From the cell containing the given text, extract its center point as (X, Y) coordinate. 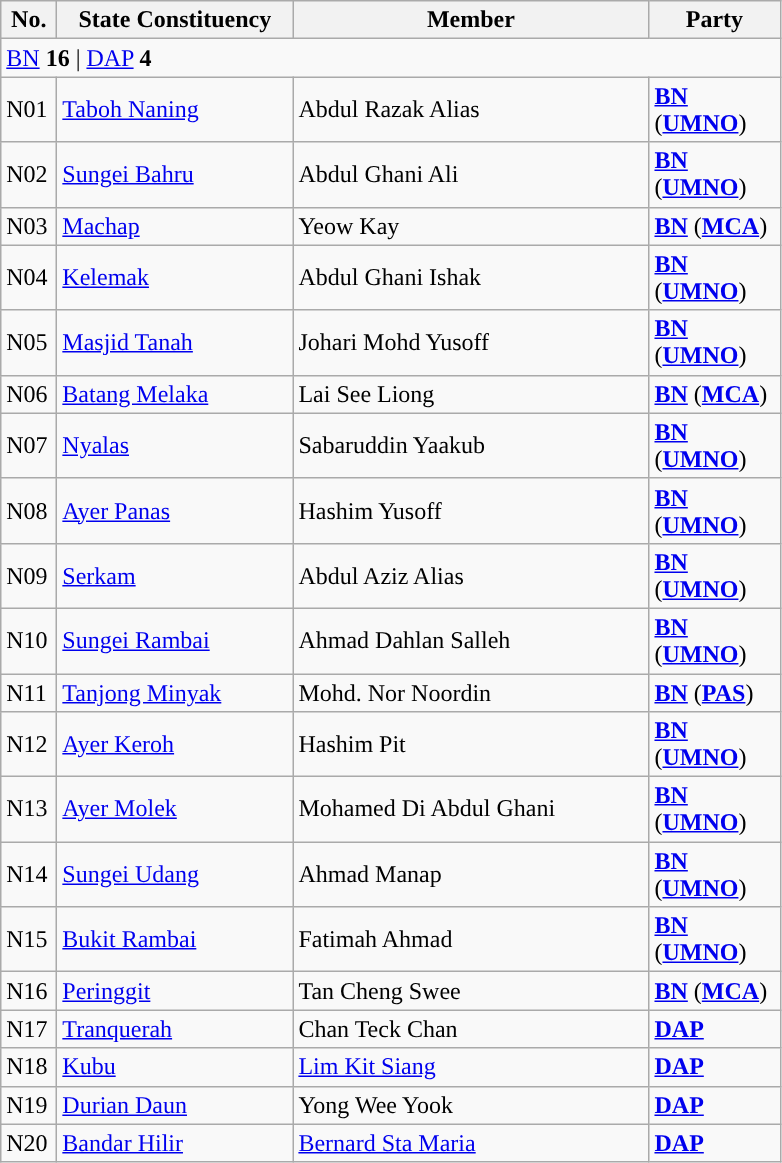
N05 (29, 342)
Bandar Hilir (175, 1143)
Abdul Aziz Alias (471, 576)
Abdul Ghani Ali (471, 174)
Chan Teck Chan (471, 1029)
N08 (29, 510)
Masjid Tanah (175, 342)
N01 (29, 110)
BN (PAS) (714, 693)
N17 (29, 1029)
Sabaruddin Yaakub (471, 446)
Member (471, 20)
Kelemak (175, 278)
N20 (29, 1143)
Johari Mohd Yusoff (471, 342)
Sungei Bahru (175, 174)
Party (714, 20)
No. (29, 20)
Tranquerah (175, 1029)
N06 (29, 394)
Mohd. Nor Noordin (471, 693)
Abdul Ghani Ishak (471, 278)
N11 (29, 693)
Hashim Yusoff (471, 510)
N15 (29, 940)
Ayer Molek (175, 810)
Bukit Rambai (175, 940)
Hashim Pit (471, 744)
Kubu (175, 1067)
N02 (29, 174)
Serkam (175, 576)
Tanjong Minyak (175, 693)
N16 (29, 991)
N18 (29, 1067)
Mohamed Di Abdul Ghani (471, 810)
Nyalas (175, 446)
Lai See Liong (471, 394)
Yong Wee Yook (471, 1105)
Ahmad Dahlan Salleh (471, 640)
State Constituency (175, 20)
N03 (29, 226)
Sungei Udang (175, 874)
Abdul Razak Alias (471, 110)
N19 (29, 1105)
Sungei Rambai (175, 640)
Tan Cheng Swee (471, 991)
Ayer Panas (175, 510)
Bernard Sta Maria (471, 1143)
BN 16 | DAP 4 (390, 58)
N10 (29, 640)
Yeow Kay (471, 226)
N09 (29, 576)
Taboh Naning (175, 110)
Fatimah Ahmad (471, 940)
N07 (29, 446)
Peringgit (175, 991)
Durian Daun (175, 1105)
Ayer Keroh (175, 744)
N04 (29, 278)
Machap (175, 226)
N14 (29, 874)
N13 (29, 810)
Batang Melaka (175, 394)
Lim Kit Siang (471, 1067)
N12 (29, 744)
Ahmad Manap (471, 874)
